Detect which cell encompasses the target text, then output its [x, y] center coordinate. 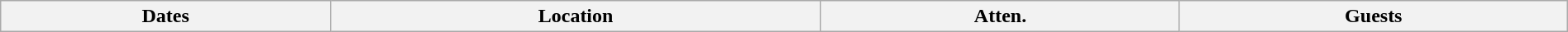
Guests [1373, 16]
Atten. [1001, 16]
Location [576, 16]
Dates [165, 16]
